Provide the [X, Y] coordinate of the cell's center where the given text is located.  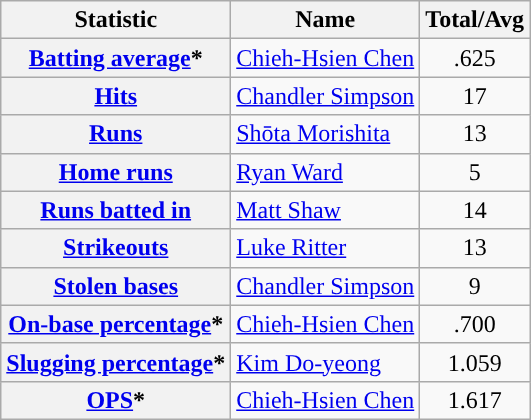
Total/Avg [475, 20]
Shōta Morishita [326, 134]
Matt Shaw [326, 210]
14 [475, 210]
1.059 [475, 362]
17 [475, 96]
Ryan Ward [326, 172]
Home runs [116, 172]
Batting average* [116, 58]
.625 [475, 58]
.700 [475, 324]
OPS* [116, 400]
Stolen bases [116, 286]
Slugging percentage* [116, 362]
Strikeouts [116, 248]
1.617 [475, 400]
Runs [116, 134]
Hits [116, 96]
5 [475, 172]
On-base percentage* [116, 324]
Runs batted in [116, 210]
Statistic [116, 20]
Luke Ritter [326, 248]
9 [475, 286]
Kim Do-yeong [326, 362]
Name [326, 20]
